From the cell containing the given text, extract its center point as (X, Y) coordinate. 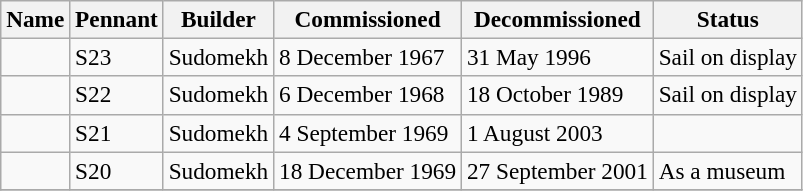
Name (36, 19)
S22 (117, 95)
4 September 1969 (368, 133)
1 August 2003 (557, 133)
18 December 1969 (368, 170)
Decommissioned (557, 19)
S21 (117, 133)
8 December 1967 (368, 57)
Builder (218, 19)
S20 (117, 170)
Pennant (117, 19)
S23 (117, 57)
Status (728, 19)
Commissioned (368, 19)
27 September 2001 (557, 170)
6 December 1968 (368, 95)
18 October 1989 (557, 95)
As a museum (728, 170)
31 May 1996 (557, 57)
